Extract the [X, Y] coordinate from the center of the cell holding the provided text.  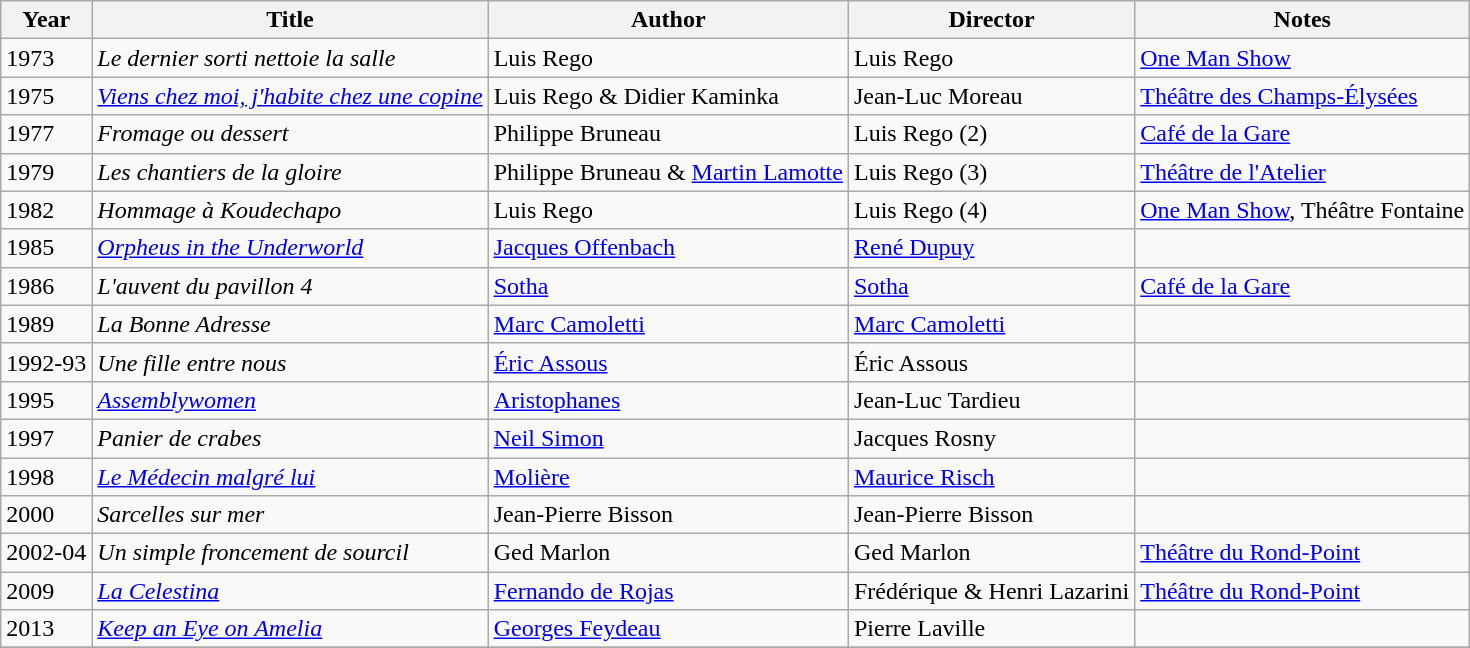
Year [46, 20]
L'auvent du pavillon 4 [290, 286]
1986 [46, 286]
Fernando de Rojas [668, 591]
La Celestina [290, 591]
Aristophanes [668, 400]
Théâtre des Champs-Élysées [1302, 96]
Notes [1302, 20]
Molière [668, 477]
One Man Show, Théâtre Fontaine [1302, 210]
1973 [46, 58]
Viens chez moi, j'habite chez une copine [290, 96]
1995 [46, 400]
Fromage ou dessert [290, 134]
1992-93 [46, 362]
Pierre Laville [991, 629]
Philippe Bruneau & Martin Lamotte [668, 172]
1975 [46, 96]
Assemblywomen [290, 400]
1997 [46, 438]
Maurice Risch [991, 477]
René Dupuy [991, 248]
Jacques Offenbach [668, 248]
Georges Feydeau [668, 629]
Director [991, 20]
Jacques Rosny [991, 438]
Frédérique & Henri Lazarini [991, 591]
Une fille entre nous [290, 362]
Jean-Luc Tardieu [991, 400]
1998 [46, 477]
Luis Rego (4) [991, 210]
Un simple froncement de sourcil [290, 553]
Title [290, 20]
Hommage à Koudechapo [290, 210]
La Bonne Adresse [290, 324]
Orpheus in the Underworld [290, 248]
Théâtre de l'Atelier [1302, 172]
Author [668, 20]
Luis Rego & Didier Kaminka [668, 96]
Panier de crabes [290, 438]
Les chantiers de la gloire [290, 172]
1985 [46, 248]
2000 [46, 515]
Le Médecin malgré lui [290, 477]
2013 [46, 629]
1979 [46, 172]
1977 [46, 134]
Jean-Luc Moreau [991, 96]
1989 [46, 324]
Neil Simon [668, 438]
Luis Rego (3) [991, 172]
Keep an Eye on Amelia [290, 629]
Philippe Bruneau [668, 134]
One Man Show [1302, 58]
2002-04 [46, 553]
1982 [46, 210]
Luis Rego (2) [991, 134]
Sarcelles sur mer [290, 515]
Le dernier sorti nettoie la salle [290, 58]
2009 [46, 591]
